Find where the given text appears and provide that cell's center as (x, y) coordinate. 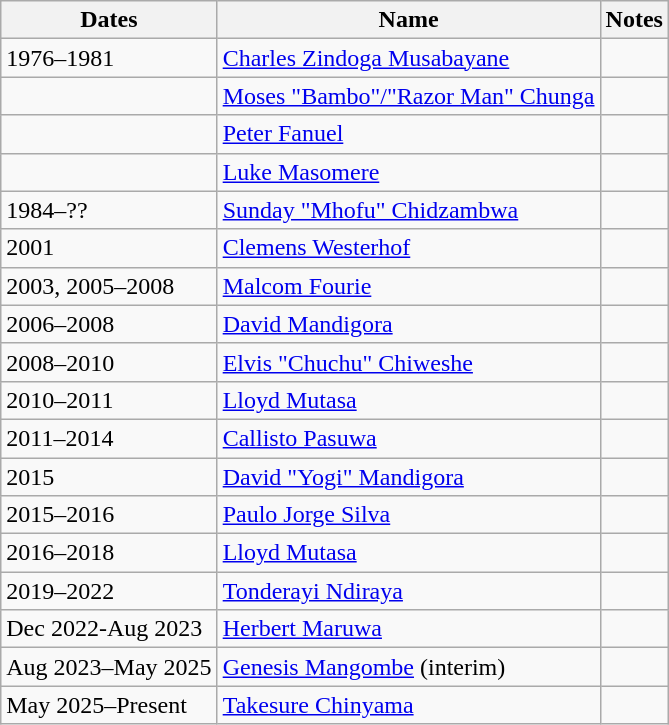
Takesure Chinyama (408, 705)
Herbert Maruwa (408, 629)
Moses "Bambo"/"Razor Man" Chunga (408, 96)
Name (408, 20)
1976–1981 (109, 58)
Peter Fanuel (408, 134)
David Mandigora (408, 324)
2016–2018 (109, 553)
Callisto Pasuwa (408, 438)
Clemens Westerhof (408, 248)
2008–2010 (109, 362)
2015–2016 (109, 515)
2010–2011 (109, 400)
David "Yogi" Mandigora (408, 477)
Elvis "Chuchu" Chiweshe (408, 362)
Dates (109, 20)
2019–2022 (109, 591)
Luke Masomere (408, 172)
Charles Zindoga Musabayane (408, 58)
Paulo Jorge Silva (408, 515)
2003, 2005–2008 (109, 286)
2011–2014 (109, 438)
2006–2008 (109, 324)
2001 (109, 248)
2015 (109, 477)
Dec 2022-Aug 2023 (109, 629)
Tonderayi Ndiraya (408, 591)
1984–?? (109, 210)
Aug 2023–May 2025 (109, 667)
May 2025–Present (109, 705)
Malcom Fourie (408, 286)
Sunday "Mhofu" Chidzambwa (408, 210)
Notes (634, 20)
Genesis Mangombe (interim) (408, 667)
